Detect which cell encompasses the target text, then output its (X, Y) center coordinate. 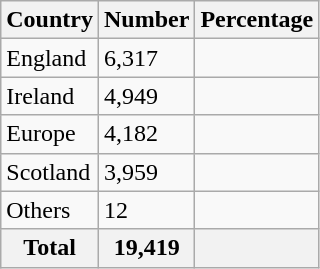
19,419 (146, 248)
Country (50, 20)
3,959 (146, 172)
Number (146, 20)
Others (50, 210)
Ireland (50, 96)
Scotland (50, 172)
6,317 (146, 58)
Europe (50, 134)
4,182 (146, 134)
12 (146, 210)
4,949 (146, 96)
Percentage (257, 20)
England (50, 58)
Total (50, 248)
